Return [X, Y] of the center of cell containing provided text 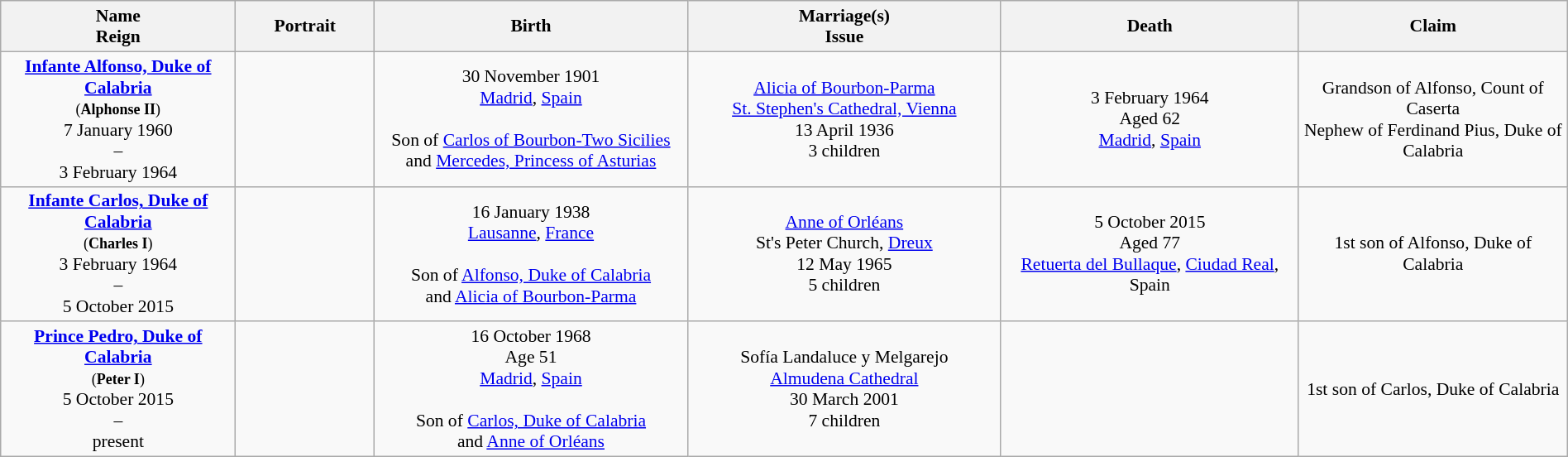
1st son of Alfonso, Duke of Calabria [1432, 253]
Marriage(s)Issue [844, 26]
Anne of OrléansSt's Peter Church, Dreux12 May 19655 children [844, 253]
Death [1150, 26]
Portrait [305, 26]
NameReign [118, 26]
Alicia of Bourbon-ParmaSt. Stephen's Cathedral, Vienna13 April 19363 children [844, 119]
30 November 1901Madrid, SpainSon of Carlos of Bourbon-Two Siciliesand Mercedes, Princess of Asturias [531, 119]
Birth [531, 26]
1st son of Carlos, Duke of Calabria [1432, 389]
Prince Pedro, Duke of Calabria(Peter I)5 October 2015–present [118, 389]
Sofía Landaluce y MelgarejoAlmudena Cathedral30 March 20017 children [844, 389]
5 October 2015Aged 77Retuerta del Bullaque, Ciudad Real, Spain [1150, 253]
Claim [1432, 26]
16 January 1938Lausanne, FranceSon of Alfonso, Duke of Calabriaand Alicia of Bourbon-Parma [531, 253]
Grandson of Alfonso, Count of CasertaNephew of Ferdinand Pius, Duke of Calabria [1432, 119]
Infante Carlos, Duke of Calabria(Charles I)3 February 1964–5 October 2015 [118, 253]
16 October 1968Age 51Madrid, SpainSon of Carlos, Duke of Calabriaand Anne of Orléans [531, 389]
Infante Alfonso, Duke of Calabria(Alphonse II)7 January 1960–3 February 1964 [118, 119]
3 February 1964Aged 62Madrid, Spain [1150, 119]
